Locate the cell with the specified text and output its (x, y) center coordinate. 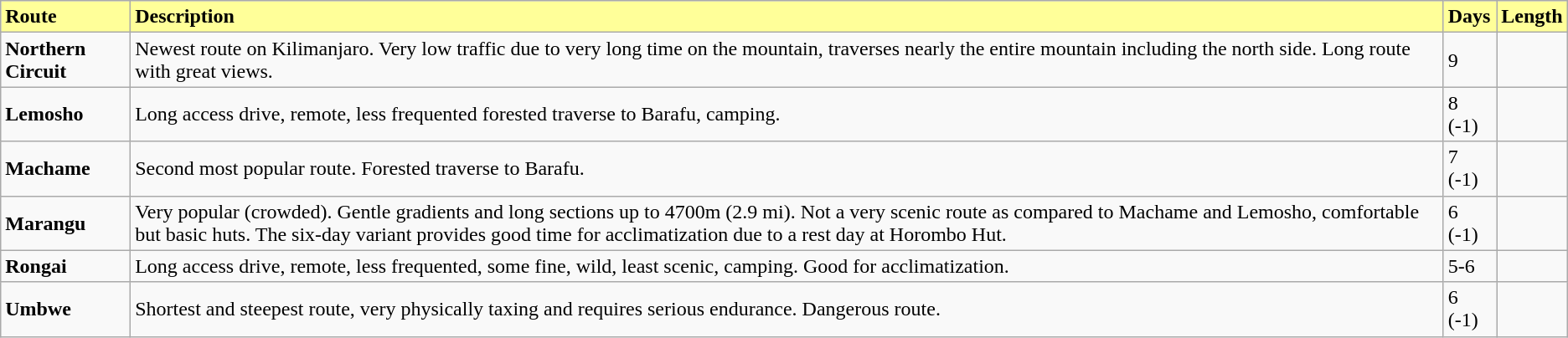
9 (1470, 60)
Shortest and steepest route, very physically taxing and requires serious endurance. Dangerous route. (787, 310)
Long access drive, remote, less frequented, some fine, wild, least scenic, camping. Good for acclimatization. (787, 266)
7 (-1) (1470, 169)
Machame (65, 169)
Long access drive, remote, less frequented forested traverse to Barafu, camping. (787, 114)
8 (-1) (1470, 114)
Umbwe (65, 310)
Days (1470, 17)
Second most popular route. Forested traverse to Barafu. (787, 169)
Rongai (65, 266)
Marangu (65, 223)
Lemosho (65, 114)
Route (65, 17)
Length (1532, 17)
Description (787, 17)
5-6 (1470, 266)
Northern Circuit (65, 60)
